Find where the given text appears and provide that cell's center as (x, y) coordinate. 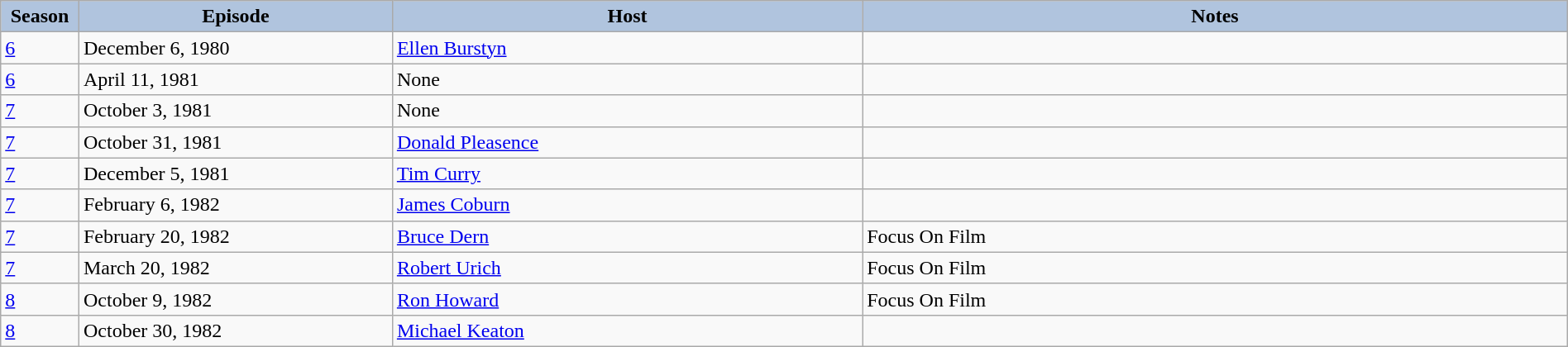
February 20, 1982 (235, 236)
Robert Urich (627, 268)
James Coburn (627, 205)
October 3, 1981 (235, 111)
Ellen Burstyn (627, 48)
February 6, 1982 (235, 205)
April 11, 1981 (235, 79)
October 31, 1981 (235, 142)
Donald Pleasence (627, 142)
March 20, 1982 (235, 268)
Host (627, 17)
Ron Howard (627, 299)
Season (40, 17)
October 30, 1982 (235, 330)
Episode (235, 17)
Bruce Dern (627, 236)
October 9, 1982 (235, 299)
Tim Curry (627, 173)
Michael Keaton (627, 330)
Notes (1216, 17)
December 6, 1980 (235, 48)
December 5, 1981 (235, 173)
